For the text-containing cell, return its midpoint in [x, y] coordinate format. 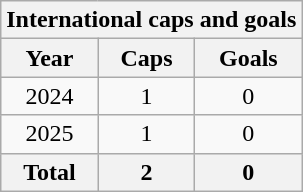
Year [50, 58]
2 [146, 172]
International caps and goals [152, 20]
2024 [50, 96]
Total [50, 172]
Caps [146, 58]
Goals [248, 58]
2025 [50, 134]
